Provide the [x, y] coordinate of the cell's center where the given text is located.  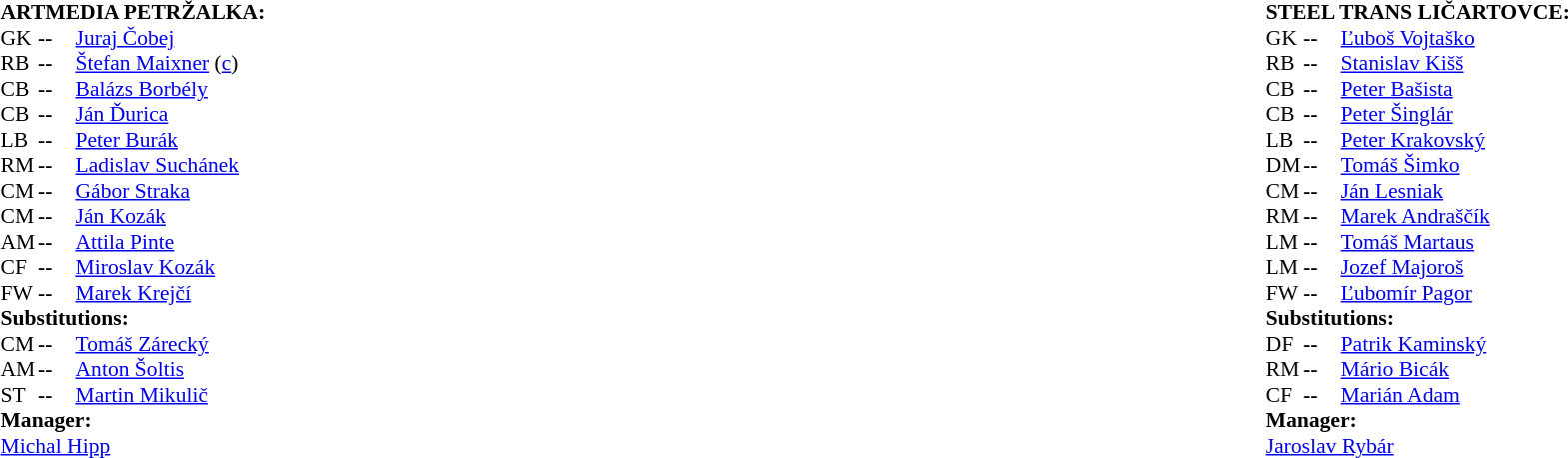
Substitutions: [132, 319]
Štefan Maixner (c) [171, 63]
DF [1285, 344]
Miroslav Kozák [171, 267]
Peter Burák [171, 140]
Ladislav Suchánek [171, 165]
Balázs Borbély [171, 89]
Ján Kozák [171, 217]
ARTMEDIA PETRŽALKA: [132, 13]
Juraj Čobej [171, 38]
Martin Mikulič [171, 395]
Anton Šoltis [171, 369]
Ján Ďurica [171, 115]
DM [1285, 165]
Tomáš Zárecký [171, 344]
Gábor Straka [171, 191]
Manager: [132, 421]
Marek Krejčí [171, 293]
Attila Pinte [171, 242]
ST [19, 395]
